Output the [X, Y] coordinate of the center of the cell containing the given text.  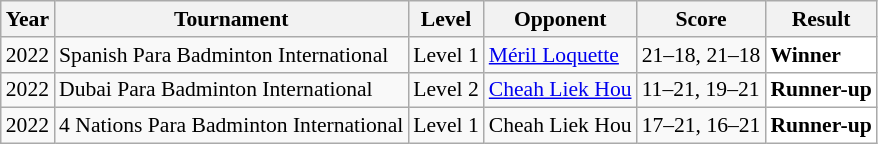
4 Nations Para Badminton International [231, 126]
Winner [820, 55]
Méril Loquette [560, 55]
Result [820, 19]
Level [446, 19]
Tournament [231, 19]
11–21, 19–21 [702, 90]
Opponent [560, 19]
17–21, 16–21 [702, 126]
Spanish Para Badminton International [231, 55]
21–18, 21–18 [702, 55]
Score [702, 19]
Level 2 [446, 90]
Year [28, 19]
Dubai Para Badminton International [231, 90]
